Return (x, y) of the center of cell containing provided text 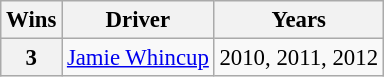
3 (32, 58)
Driver (138, 20)
Jamie Whincup (138, 58)
Wins (32, 20)
Years (298, 20)
2010, 2011, 2012 (298, 58)
